Locate the cell with the specified text and output its (x, y) center coordinate. 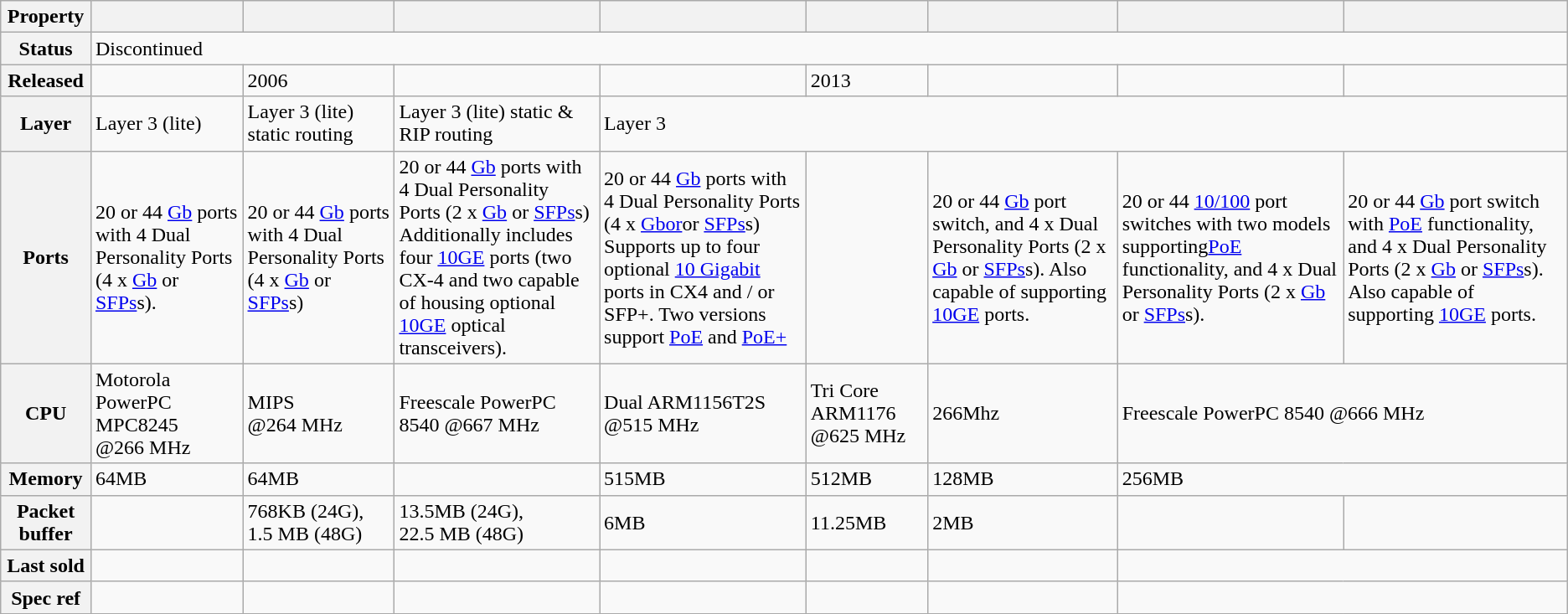
Ports (46, 257)
6MB (704, 523)
Released (46, 80)
Last sold (46, 565)
13.5MB (24G), 22.5 MB (48G) (498, 523)
20 or 44 Gb ports with 4 Dual Personality Ports (4 x Gb or SFPss). (167, 257)
128MB (1023, 479)
2013 (866, 80)
Memory (46, 479)
Status (46, 49)
20 or 44 Gb ports with 4 Dual Personality Ports (4 x Gb or SFPss) (318, 257)
11.25MB (866, 523)
2006 (318, 80)
Layer 3 (1084, 124)
Layer 3 (lite) static routing (318, 124)
Spec ref (46, 597)
Layer 3 (lite) static & RIP routing (498, 124)
768KB (24G), 1.5 MB (48G) (318, 523)
Dual ARM1156T2S @515 MHz (704, 414)
MIPS @264 MHz (318, 414)
Packet buffer (46, 523)
515MB (704, 479)
CPU (46, 414)
20 or 44 Gb port switch with PoE functionality, and 4 x Dual Personality Ports (2 x Gb or SFPss). Also capable of supporting 10GE ports. (1456, 257)
Layer (46, 124)
Layer 3 (lite) (167, 124)
512MB (866, 479)
266Mhz (1023, 414)
Tri Core ARM1176 @625 MHz (866, 414)
20 or 44 Gb port switch, and 4 x Dual Personality Ports (2 x Gb or SFPss). Also capable of supporting 10GE ports. (1023, 257)
Freescale PowerPC 8540 @666 MHz (1342, 414)
Motorola PowerPC MPC8245 @266 MHz (167, 414)
20 or 44 10/100 port switches with two models supportingPoE functionality, and 4 x Dual Personality Ports (2 x Gb or SFPss). (1230, 257)
Property (46, 17)
2MB (1023, 523)
Discontinued (829, 49)
256MB (1342, 479)
Freescale PowerPC 8540 @667 MHz (498, 414)
